Locate the cell with the specified text and output its [X, Y] center coordinate. 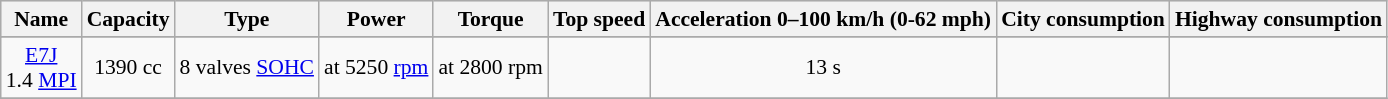
Acceleration 0–100 km/h (0-62 mph) [823, 19]
Torque [490, 19]
Power [376, 19]
at 5250 rpm [376, 68]
13 s [823, 68]
Capacity [128, 19]
at 2800 rpm [490, 68]
Top speed [599, 19]
City consumption [1083, 19]
Name [42, 19]
8 valves SOHC [247, 68]
E7J1.4 MPI [42, 68]
Type [247, 19]
1390 cc [128, 68]
Highway consumption [1278, 19]
